Search for the cell housing the specified text and yield its (x, y) center coordinate. 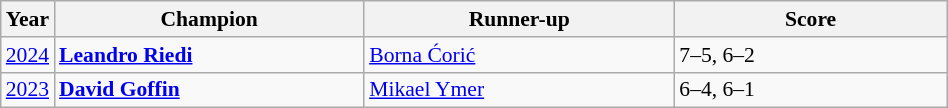
Mikael Ymer (519, 90)
Champion (209, 19)
Runner-up (519, 19)
Leandro Riedi (209, 55)
David Goffin (209, 90)
7–5, 6–2 (810, 55)
6–4, 6–1 (810, 90)
Borna Ćorić (519, 55)
Year (28, 19)
2024 (28, 55)
2023 (28, 90)
Score (810, 19)
